Capture the cell that displays the provided text and extract its [x, y] central coordinate. 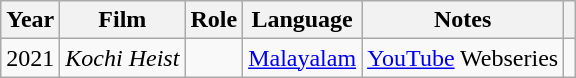
Film [122, 20]
YouTube Webseries [463, 58]
Kochi Heist [122, 58]
Malayalam [302, 58]
Notes [463, 20]
2021 [30, 58]
Year [30, 20]
Role [214, 20]
Language [302, 20]
